Scan for the cell matching the given text and deliver its (X, Y) coordinate at center. 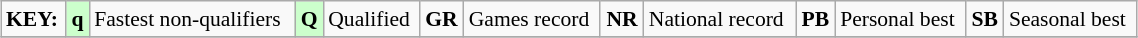
Qualified (371, 19)
National record (720, 19)
q (78, 19)
Fastest non-qualifiers (192, 19)
PB (816, 19)
Personal best (900, 19)
SB (985, 19)
Games record (532, 19)
Seasonal best (1070, 19)
GR (442, 19)
KEY: (34, 19)
Q (309, 19)
NR (622, 19)
